Capture the cell that displays the provided text and extract its (x, y) central coordinate. 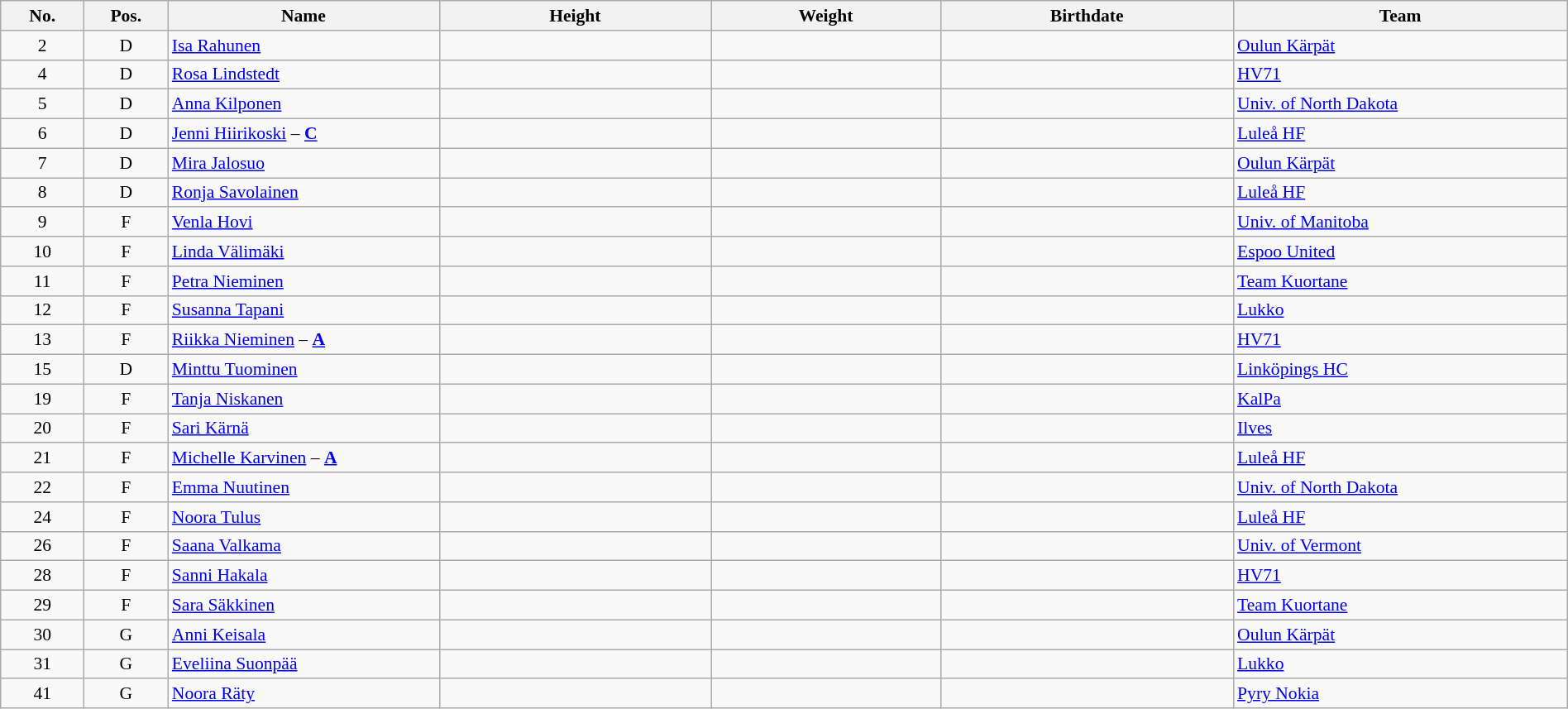
Linköpings HC (1400, 370)
2 (43, 46)
Espoo United (1400, 252)
4 (43, 74)
22 (43, 487)
Ilves (1400, 429)
30 (43, 635)
11 (43, 281)
Name (304, 16)
Linda Välimäki (304, 252)
Noora Tulus (304, 517)
Noora Räty (304, 694)
26 (43, 546)
No. (43, 16)
Univ. of Vermont (1400, 546)
41 (43, 694)
10 (43, 252)
Susanna Tapani (304, 310)
29 (43, 606)
12 (43, 310)
Venla Hovi (304, 223)
Birthdate (1087, 16)
Univ. of Manitoba (1400, 223)
9 (43, 223)
Saana Valkama (304, 546)
Team (1400, 16)
Pyry Nokia (1400, 694)
Petra Nieminen (304, 281)
Height (575, 16)
7 (43, 163)
31 (43, 664)
Tanja Niskanen (304, 399)
Eveliina Suonpää (304, 664)
Sanni Hakala (304, 576)
Anna Kilponen (304, 104)
Isa Rahunen (304, 46)
Jenni Hiirikoski – C (304, 134)
Minttu Tuominen (304, 370)
24 (43, 517)
6 (43, 134)
8 (43, 193)
Mira Jalosuo (304, 163)
Emma Nuutinen (304, 487)
20 (43, 429)
Anni Keisala (304, 635)
Michelle Karvinen – A (304, 458)
Sara Säkkinen (304, 606)
Ronja Savolainen (304, 193)
KalPa (1400, 399)
13 (43, 340)
28 (43, 576)
Riikka Nieminen – A (304, 340)
Rosa Lindstedt (304, 74)
Sari Kärnä (304, 429)
Pos. (126, 16)
21 (43, 458)
15 (43, 370)
19 (43, 399)
Weight (826, 16)
5 (43, 104)
